Locate the cell with the specified text and output its (X, Y) center coordinate. 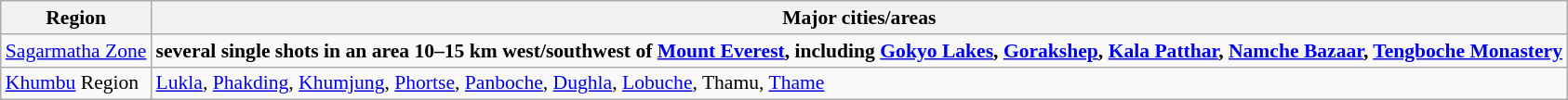
Khumbu Region (76, 83)
Sagarmatha Zone (76, 51)
Lukla, Phakding, Khumjung, Phortse, Panboche, Dughla, Lobuche, Thamu, Thame (859, 83)
Region (76, 18)
Major cities/areas (859, 18)
